Return the [x, y] coordinate for the center point of the cell that contains the specified text.  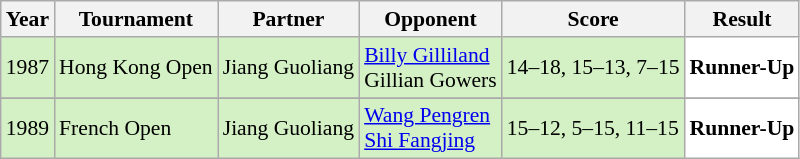
Partner [288, 19]
1989 [28, 128]
Result [742, 19]
Wang Pengren Shi Fangjing [430, 128]
Hong Kong Open [136, 68]
1987 [28, 68]
Year [28, 19]
14–18, 15–13, 7–15 [594, 68]
Tournament [136, 19]
Opponent [430, 19]
Score [594, 19]
15–12, 5–15, 11–15 [594, 128]
French Open [136, 128]
Billy Gilliland Gillian Gowers [430, 68]
